Return (x, y) of the center of cell containing provided text 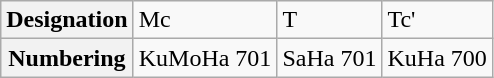
KuMoHa 701 (205, 58)
SaHa 701 (330, 58)
Designation (67, 20)
KuHa 700 (437, 58)
T (330, 20)
Tc' (437, 20)
Numbering (67, 58)
Mc (205, 20)
